Find where the given text appears and provide that cell's center as (X, Y) coordinate. 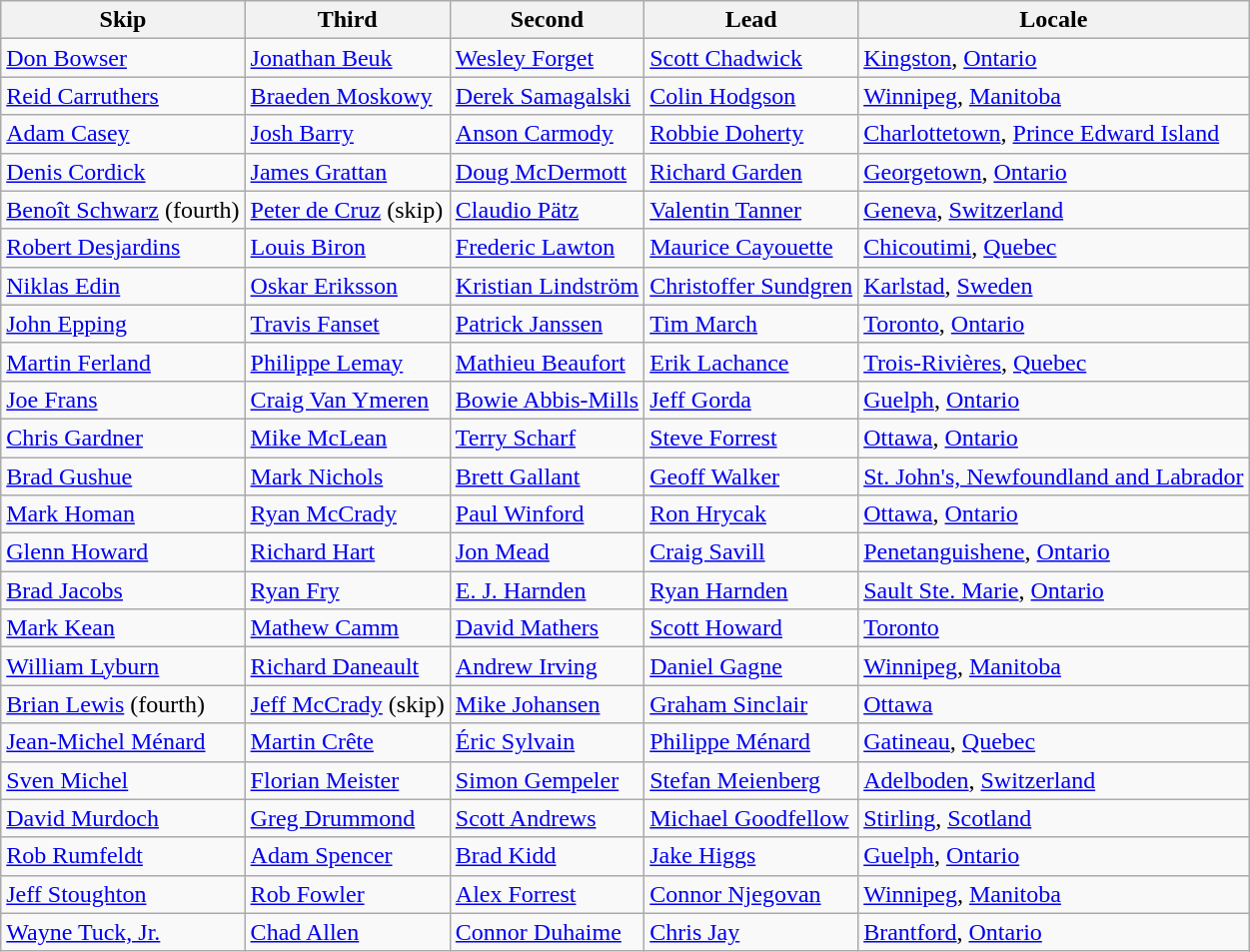
Robert Desjardins (123, 248)
Tim March (751, 324)
Georgetown, Ontario (1053, 172)
Jeff Stoughton (123, 894)
Frederic Lawton (547, 248)
Adam Casey (123, 134)
John Epping (123, 324)
Richard Garden (751, 172)
Mathew Camm (348, 628)
Robbie Doherty (751, 134)
Craig Savill (751, 552)
Geoff Walker (751, 476)
Mike McLean (348, 438)
David Mathers (547, 628)
David Murdoch (123, 818)
Ottawa (1053, 704)
Brantford, Ontario (1053, 932)
Charlottetown, Prince Edward Island (1053, 134)
Paul Winford (547, 514)
Colin Hodgson (751, 96)
Penetanguishene, Ontario (1053, 552)
Travis Fanset (348, 324)
Martin Ferland (123, 362)
Chris Gardner (123, 438)
Rob Rumfeldt (123, 856)
Sven Michel (123, 780)
Ryan Harnden (751, 590)
Louis Biron (348, 248)
Derek Samagalski (547, 96)
Mike Johansen (547, 704)
St. John's, Newfoundland and Labrador (1053, 476)
Connor Njegovan (751, 894)
Maurice Cayouette (751, 248)
Peter de Cruz (skip) (348, 210)
Third (348, 20)
Oskar Eriksson (348, 286)
Don Bowser (123, 58)
Alex Forrest (547, 894)
Connor Duhaime (547, 932)
Adelboden, Switzerland (1053, 780)
Greg Drummond (348, 818)
Rob Fowler (348, 894)
Kingston, Ontario (1053, 58)
Valentin Tanner (751, 210)
Second (547, 20)
Niklas Edin (123, 286)
Mark Homan (123, 514)
Bowie Abbis-Mills (547, 400)
Richard Hart (348, 552)
Patrick Janssen (547, 324)
Jonathan Beuk (348, 58)
Michael Goodfellow (751, 818)
Daniel Gagne (751, 666)
Kristian Lindström (547, 286)
E. J. Harnden (547, 590)
Anson Carmody (547, 134)
Christoffer Sundgren (751, 286)
Brian Lewis (fourth) (123, 704)
Wayne Tuck, Jr. (123, 932)
Denis Cordick (123, 172)
Philippe Ménard (751, 742)
Glenn Howard (123, 552)
Geneva, Switzerland (1053, 210)
Jake Higgs (751, 856)
Graham Sinclair (751, 704)
Toronto, Ontario (1053, 324)
Benoît Schwarz (fourth) (123, 210)
Craig Van Ymeren (348, 400)
Chad Allen (348, 932)
Brett Gallant (547, 476)
Richard Daneault (348, 666)
Claudio Pätz (547, 210)
Steve Forrest (751, 438)
Skip (123, 20)
Chris Jay (751, 932)
Josh Barry (348, 134)
Brad Jacobs (123, 590)
Scott Howard (751, 628)
Mathieu Beaufort (547, 362)
Reid Carruthers (123, 96)
Locale (1053, 20)
Adam Spencer (348, 856)
Stefan Meienberg (751, 780)
Mark Nichols (348, 476)
Joe Frans (123, 400)
Stirling, Scotland (1053, 818)
Doug McDermott (547, 172)
Andrew Irving (547, 666)
James Grattan (348, 172)
Sault Ste. Marie, Ontario (1053, 590)
Lead (751, 20)
Martin Crête (348, 742)
Ron Hrycak (751, 514)
Toronto (1053, 628)
Jean-Michel Ménard (123, 742)
Scott Chadwick (751, 58)
Brad Gushue (123, 476)
Florian Meister (348, 780)
Terry Scharf (547, 438)
Scott Andrews (547, 818)
Trois-Rivières, Quebec (1053, 362)
Jon Mead (547, 552)
Jeff McCrady (skip) (348, 704)
Chicoutimi, Quebec (1053, 248)
Erik Lachance (751, 362)
Gatineau, Quebec (1053, 742)
Braeden Moskowy (348, 96)
Ryan McCrady (348, 514)
Mark Kean (123, 628)
Brad Kidd (547, 856)
William Lyburn (123, 666)
Karlstad, Sweden (1053, 286)
Wesley Forget (547, 58)
Jeff Gorda (751, 400)
Philippe Lemay (348, 362)
Simon Gempeler (547, 780)
Ryan Fry (348, 590)
Éric Sylvain (547, 742)
